Return the (x, y) coordinate for the center point of the cell that contains the specified text.  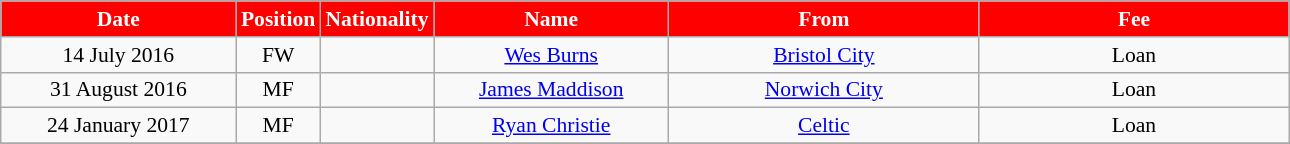
Fee (1134, 19)
Norwich City (824, 90)
FW (278, 55)
Date (118, 19)
Name (552, 19)
James Maddison (552, 90)
From (824, 19)
Nationality (376, 19)
24 January 2017 (118, 126)
Bristol City (824, 55)
Wes Burns (552, 55)
Ryan Christie (552, 126)
Position (278, 19)
14 July 2016 (118, 55)
Celtic (824, 126)
31 August 2016 (118, 90)
